Identify which cell holds the provided text, then report its (x, y) central coordinate. 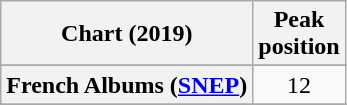
Peakposition (299, 34)
French Albums (SNEP) (127, 85)
Chart (2019) (127, 34)
12 (299, 85)
